Return the [X, Y] coordinate for the center point of the cell that contains the specified text.  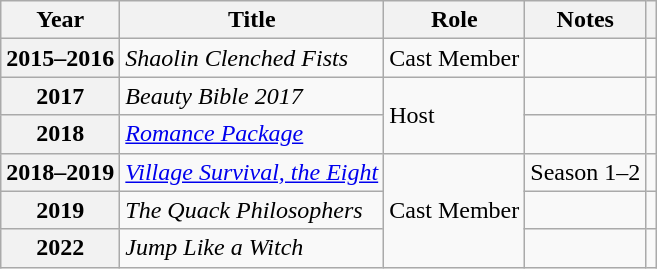
2019 [60, 210]
2017 [60, 96]
Year [60, 20]
The Quack Philosophers [252, 210]
Role [454, 20]
Shaolin Clenched Fists [252, 58]
2018–2019 [60, 172]
Notes [586, 20]
Host [454, 115]
Romance Package [252, 134]
2022 [60, 248]
Jump Like a Witch [252, 248]
Village Survival, the Eight [252, 172]
2015–2016 [60, 58]
Title [252, 20]
2018 [60, 134]
Beauty Bible 2017 [252, 96]
Season 1–2 [586, 172]
